Locate the cell with the specified text and output its [X, Y] center coordinate. 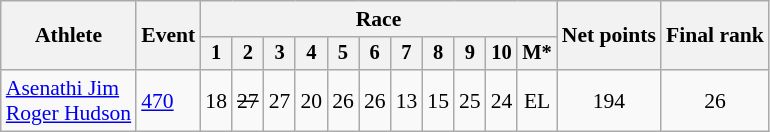
EL [536, 100]
24 [502, 100]
13 [407, 100]
Net points [609, 36]
25 [470, 100]
Final rank [715, 36]
470 [168, 100]
3 [280, 54]
Athlete [68, 36]
Event [168, 36]
6 [375, 54]
M* [536, 54]
4 [311, 54]
20 [311, 100]
2 [248, 54]
5 [343, 54]
9 [470, 54]
18 [216, 100]
Asenathi JimRoger Hudson [68, 100]
Race [378, 19]
8 [438, 54]
15 [438, 100]
1 [216, 54]
194 [609, 100]
7 [407, 54]
10 [502, 54]
